Capture the cell that displays the provided text and extract its (x, y) central coordinate. 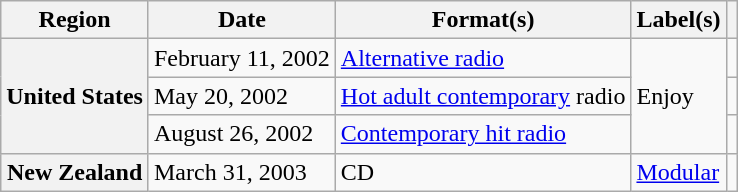
Region (75, 20)
Label(s) (678, 20)
CD (483, 172)
United States (75, 96)
Modular (678, 172)
Format(s) (483, 20)
May 20, 2002 (242, 96)
New Zealand (75, 172)
Date (242, 20)
Alternative radio (483, 58)
March 31, 2003 (242, 172)
August 26, 2002 (242, 134)
Enjoy (678, 96)
Contemporary hit radio (483, 134)
February 11, 2002 (242, 58)
Hot adult contemporary radio (483, 96)
